Output the (X, Y) coordinate of the center of the cell containing the given text.  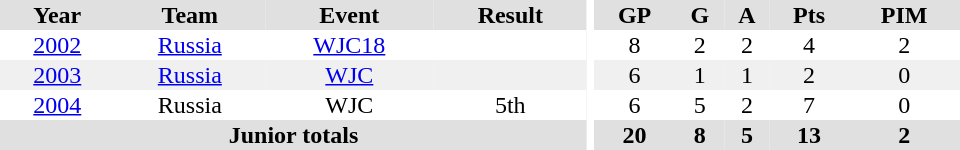
Pts (810, 15)
Team (190, 15)
Result (511, 15)
Event (349, 15)
2002 (58, 45)
4 (810, 45)
Junior totals (294, 135)
20 (635, 135)
GP (635, 15)
5th (511, 105)
A (747, 15)
13 (810, 135)
PIM (904, 15)
2003 (58, 75)
Year (58, 15)
7 (810, 105)
WJC18 (349, 45)
2004 (58, 105)
G (700, 15)
